Scan for the cell matching the given text and deliver its (X, Y) coordinate at center. 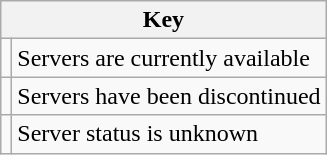
Servers have been discontinued (169, 96)
Server status is unknown (169, 134)
Key (164, 20)
Servers are currently available (169, 58)
